Output the [x, y] coordinate of the center of the cell containing the given text.  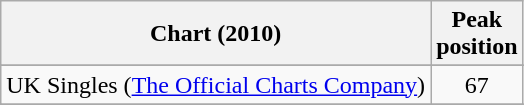
Peakposition [477, 34]
67 [477, 85]
Chart (2010) [216, 34]
UK Singles (The Official Charts Company) [216, 85]
